Determine the (X, Y) coordinate at the center of the cell enclosing the given text.  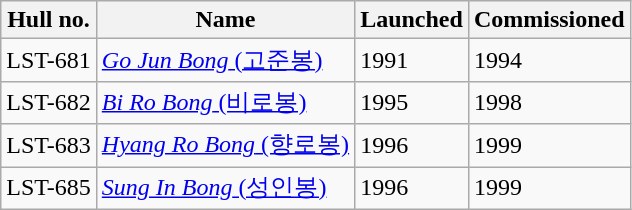
Name (225, 20)
LST-683 (49, 146)
Bi Ro Bong (비로봉) (225, 102)
1998 (549, 102)
LST-685 (49, 188)
Launched (412, 20)
Commissioned (549, 20)
Sung In Bong (성인봉) (225, 188)
Hyang Ro Bong (향로봉) (225, 146)
1994 (549, 60)
LST-682 (49, 102)
1995 (412, 102)
Go Jun Bong (고준봉) (225, 60)
LST-681 (49, 60)
Hull no. (49, 20)
1991 (412, 60)
